Locate the cell with the specified text and output its [X, Y] center coordinate. 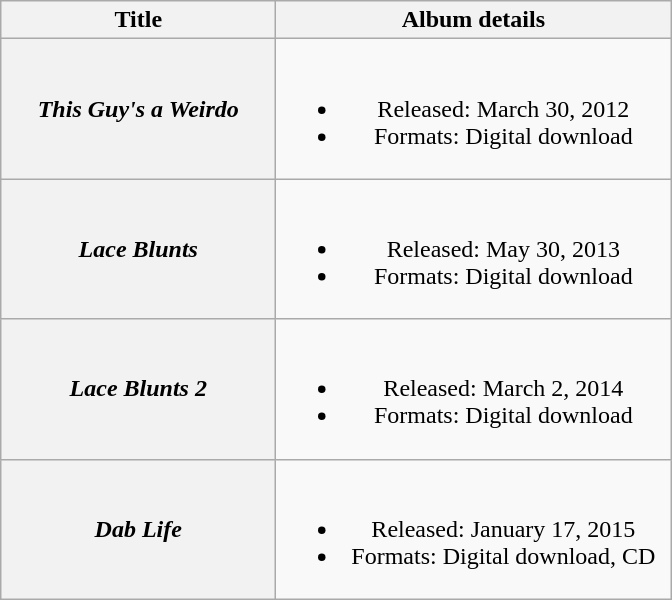
Released: March 2, 2014Formats: Digital download [474, 389]
Album details [474, 20]
Lace Blunts 2 [138, 389]
Released: March 30, 2012Formats: Digital download [474, 109]
This Guy's a Weirdo [138, 109]
Title [138, 20]
Released: May 30, 2013Formats: Digital download [474, 249]
Released: January 17, 2015Formats: Digital download, CD [474, 529]
Dab Life [138, 529]
Lace Blunts [138, 249]
